Return the [x, y] coordinate for the center point of the cell that contains the specified text.  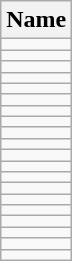
Name [36, 20]
